Output the [x, y] coordinate of the center of the cell containing the given text.  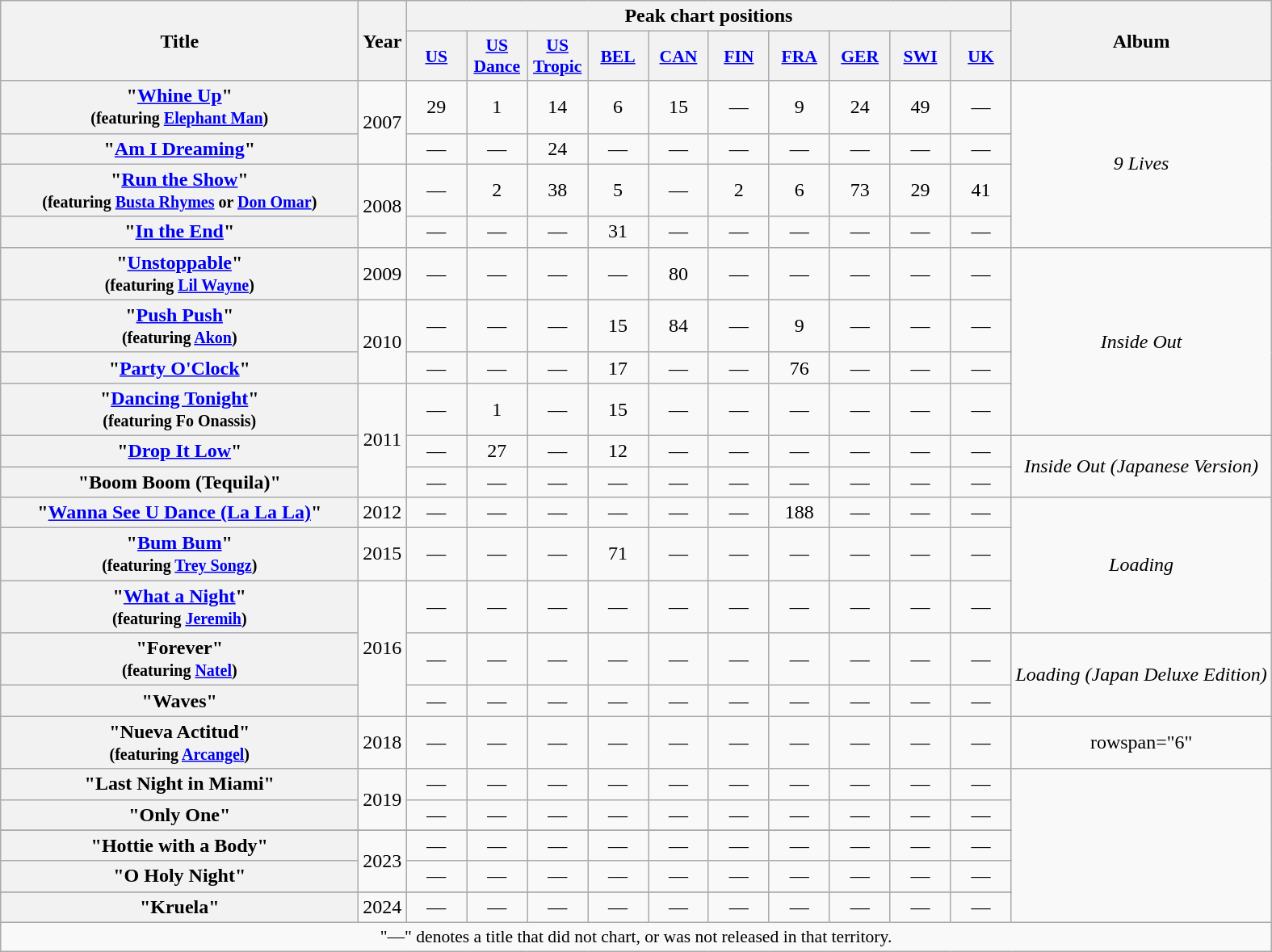
Inside Out [1141, 341]
"Forever" (featuring Natel) [179, 659]
2019 [383, 799]
Year [383, 40]
2010 [383, 341]
UK [980, 57]
49 [921, 107]
14 [557, 107]
2009 [383, 273]
Title [179, 40]
"Bum Bum" (featuring Trey Songz) [179, 554]
FIN [738, 57]
80 [678, 273]
84 [678, 326]
GER [859, 57]
"Run the Show" (featuring Busta Rhymes or Don Omar) [179, 191]
US [436, 57]
17 [619, 367]
2015 [383, 554]
2008 [383, 205]
"Party O'Clock" [179, 367]
Loading (Japan Deluxe Edition) [1141, 675]
2016 [383, 648]
"Boom Boom (Tequila)" [179, 482]
"Last Night in Miami" [179, 784]
Album [1141, 40]
73 [859, 191]
rowspan="6" [1141, 743]
"Am I Dreaming" [179, 149]
"Dancing Tonight" (featuring Fo Onassis) [179, 409]
"Unstoppable" (featuring Lil Wayne) [179, 273]
12 [619, 451]
5 [619, 191]
Inside Out (Japanese Version) [1141, 466]
2007 [383, 123]
"Hottie with a Body" [179, 845]
"Whine Up" (featuring Elephant Man) [179, 107]
"O Holy Night" [179, 876]
2018 [383, 743]
"Push Push" (featuring Akon) [179, 326]
"Wanna See U Dance (La La La)" [179, 513]
2023 [383, 861]
76 [800, 367]
9 Lives [1141, 164]
BEL [619, 57]
Loading [1141, 565]
"—" denotes a title that did not chart, or was not released in that territory. [636, 937]
"Drop It Low" [179, 451]
"In the End" [179, 232]
2024 [383, 907]
188 [800, 513]
2011 [383, 439]
"Waves" [179, 701]
"Only One" [179, 815]
"What a Night" (featuring Jeremih) [179, 607]
27 [497, 451]
Peak chart positions [709, 16]
2012 [383, 513]
FRA [800, 57]
41 [980, 191]
US Dance [497, 57]
38 [557, 191]
"Nueva Actitud" (featuring Arcangel) [179, 743]
US Tropic [557, 57]
SWI [921, 57]
71 [619, 554]
"Kruela" [179, 907]
CAN [678, 57]
31 [619, 232]
